Search for the cell housing the specified text and yield its [x, y] center coordinate. 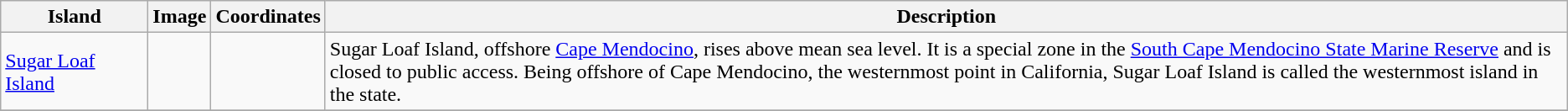
Sugar Loaf Island [75, 71]
Image [179, 17]
Description [946, 17]
Island [75, 17]
Coordinates [268, 17]
